Search for the cell housing the specified text and yield its (X, Y) center coordinate. 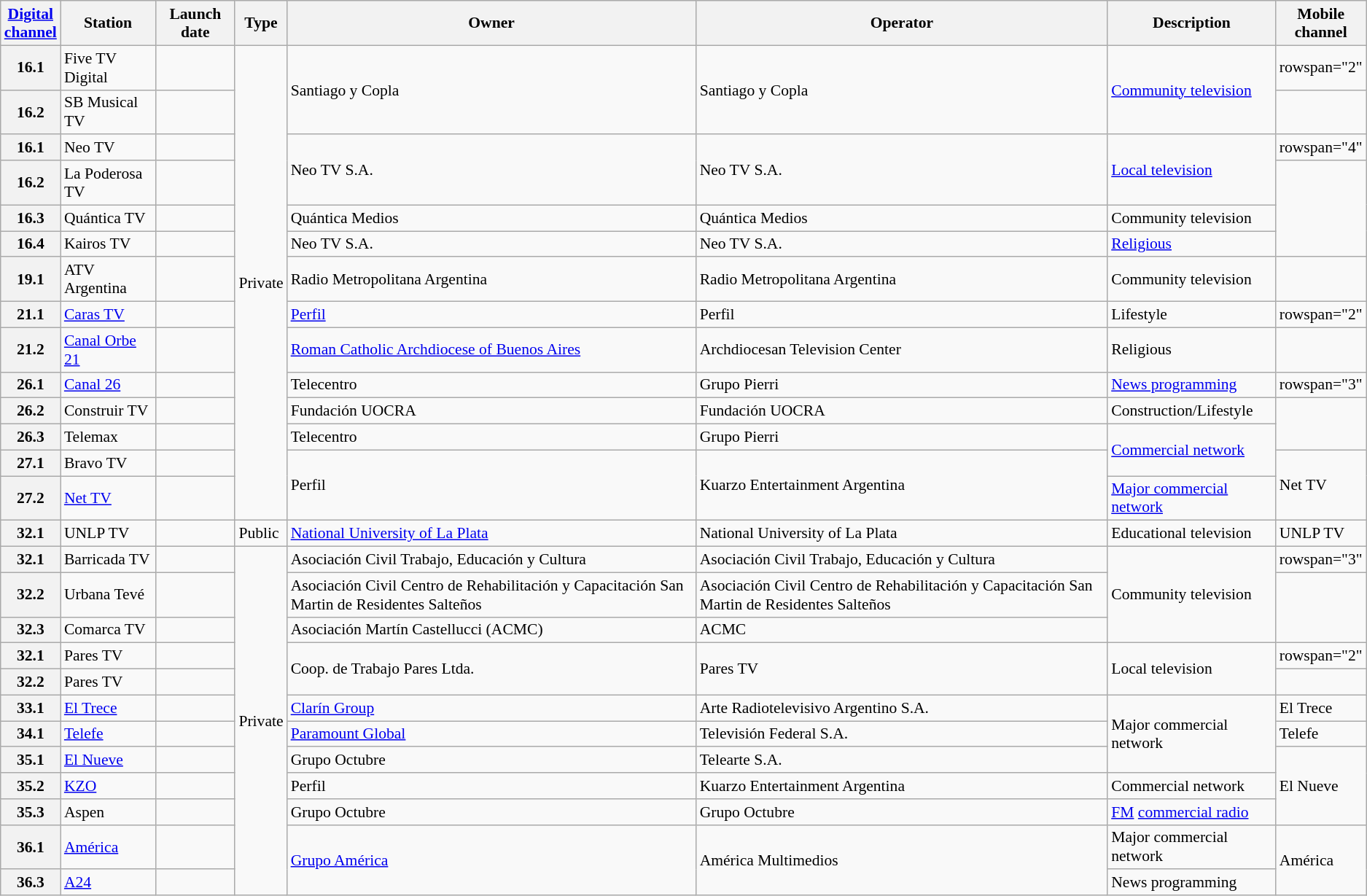
ACMC (903, 630)
Barricada TV (108, 560)
Telemax (108, 437)
Aspen (108, 812)
Roman Catholic Archdiocese of Buenos Aires (491, 350)
33.1 (31, 708)
Quántica TV (108, 218)
36.1 (31, 847)
Urbana Tevé (108, 595)
Station (108, 23)
21.1 (31, 315)
KZO (108, 786)
Owner (491, 23)
Coop. de Trabajo Pares Ltda. (491, 669)
27.2 (31, 499)
Description (1191, 23)
Five TV Digital (108, 67)
Bravo TV (108, 463)
FM commercial radio (1191, 812)
Kairos TV (108, 244)
35.3 (31, 812)
Operator (903, 23)
Televisión Federal S.A. (903, 734)
América Multimedios (903, 860)
Digitalchannel (31, 23)
Clarín Group (491, 708)
19.1 (31, 280)
27.1 (31, 463)
La Poderosa TV (108, 182)
Caras TV (108, 315)
Grupo América (491, 860)
21.2 (31, 350)
SB Musical TV (108, 112)
Public (261, 534)
Paramount Global (491, 734)
Comarca TV (108, 630)
35.1 (31, 760)
32.3 (31, 630)
Neo TV (108, 148)
Construction/Lifestyle (1191, 411)
Canal 26 (108, 385)
26.3 (31, 437)
36.3 (31, 883)
26.1 (31, 385)
ATV Argentina (108, 280)
Construir TV (108, 411)
16.3 (31, 218)
34.1 (31, 734)
16.4 (31, 244)
Telearte S.A. (903, 760)
rowspan="4" (1321, 148)
Launch date (195, 23)
Arte Radiotelevisivo Argentino S.A. (903, 708)
Educational television (1191, 534)
Lifestyle (1191, 315)
35.2 (31, 786)
26.2 (31, 411)
A24 (108, 883)
Asociación Martín Castellucci (ACMC) (491, 630)
Type (261, 23)
Mobilechannel (1321, 23)
Canal Orbe 21 (108, 350)
Archdiocesan Television Center (903, 350)
